Scan for the cell matching the given text and deliver its (x, y) coordinate at center. 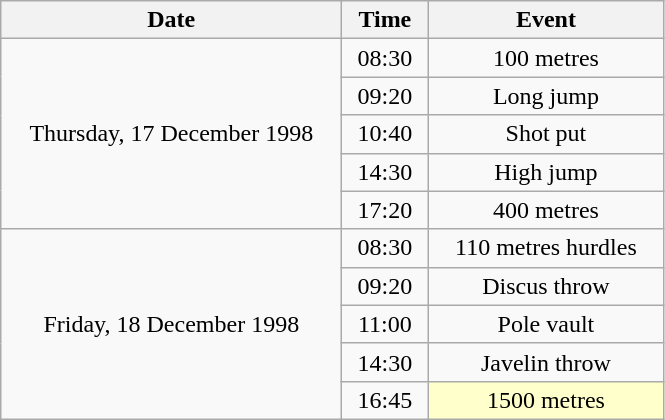
Thursday, 17 December 1998 (172, 134)
400 metres (546, 210)
High jump (546, 172)
100 metres (546, 58)
110 metres hurdles (546, 248)
Event (546, 20)
Long jump (546, 96)
Shot put (546, 134)
1500 metres (546, 400)
Friday, 18 December 1998 (172, 324)
10:40 (385, 134)
16:45 (385, 400)
Javelin throw (546, 362)
11:00 (385, 324)
Date (172, 20)
17:20 (385, 210)
Pole vault (546, 324)
Discus throw (546, 286)
Time (385, 20)
